Output the [x, y] coordinate of the center of the cell containing the given text.  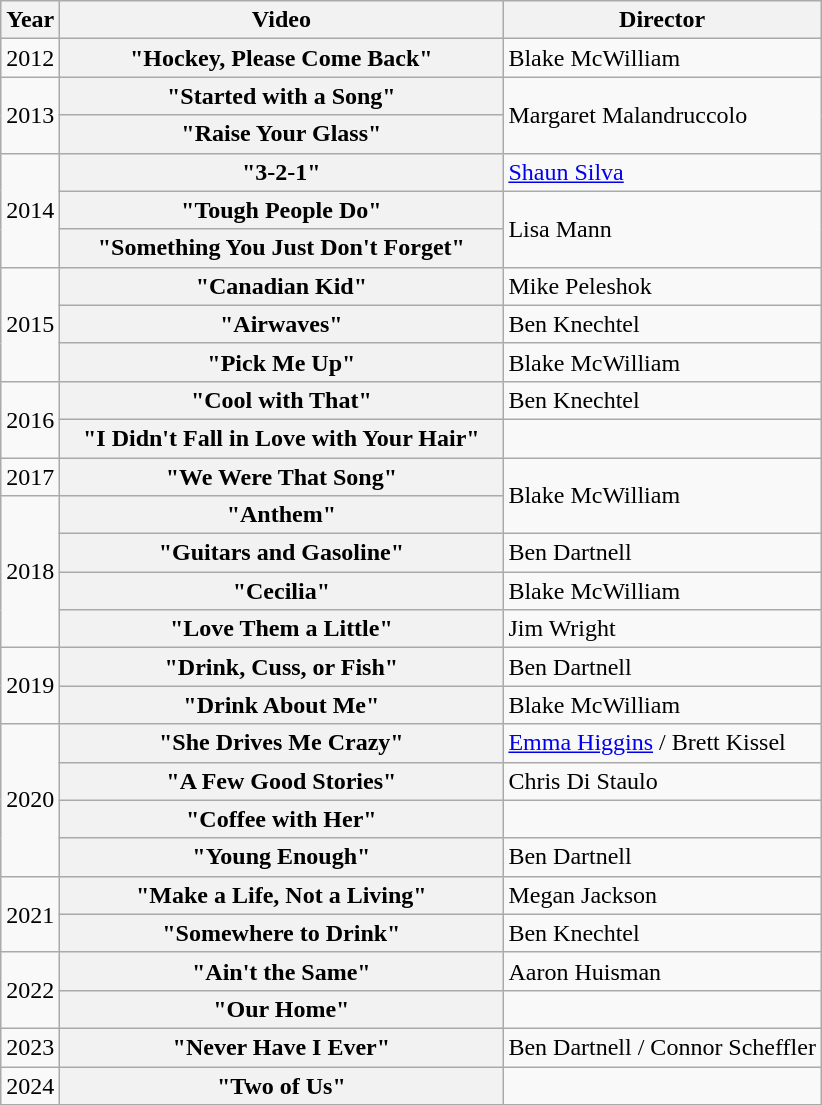
Jim Wright [662, 629]
Margaret Malandruccolo [662, 115]
Ben Dartnell / Connor Scheffler [662, 1047]
"Drink About Me" [282, 705]
"Cool with That" [282, 400]
"Our Home" [282, 1009]
2018 [30, 572]
"Cecilia" [282, 591]
"Love Them a Little" [282, 629]
"Anthem" [282, 515]
2016 [30, 419]
"3-2-1" [282, 172]
"Never Have I Ever" [282, 1047]
2023 [30, 1047]
Video [282, 20]
Emma Higgins / Brett Kissel [662, 743]
"Two of Us" [282, 1085]
"Make a Life, Not a Living" [282, 895]
"Hockey, Please Come Back" [282, 58]
Director [662, 20]
"Somewhere to Drink" [282, 933]
"Something You Just Don't Forget" [282, 248]
Shaun Silva [662, 172]
"Raise Your Glass" [282, 134]
"A Few Good Stories" [282, 781]
"Tough People Do" [282, 210]
"Airwaves" [282, 324]
2019 [30, 686]
2021 [30, 914]
Mike Peleshok [662, 286]
"We Were That Song" [282, 477]
2024 [30, 1085]
Year [30, 20]
Chris Di Staulo [662, 781]
"Canadian Kid" [282, 286]
"Guitars and Gasoline" [282, 553]
"Pick Me Up" [282, 362]
"Drink, Cuss, or Fish" [282, 667]
2013 [30, 115]
Megan Jackson [662, 895]
"Young Enough" [282, 857]
2022 [30, 990]
"Coffee with Her" [282, 819]
"Started with a Song" [282, 96]
Lisa Mann [662, 229]
"I Didn't Fall in Love with Your Hair" [282, 438]
2015 [30, 324]
"She Drives Me Crazy" [282, 743]
2017 [30, 477]
2020 [30, 800]
2014 [30, 210]
2012 [30, 58]
"Ain't the Same" [282, 971]
Aaron Huisman [662, 971]
